For the text-containing cell, return its midpoint in [X, Y] coordinate format. 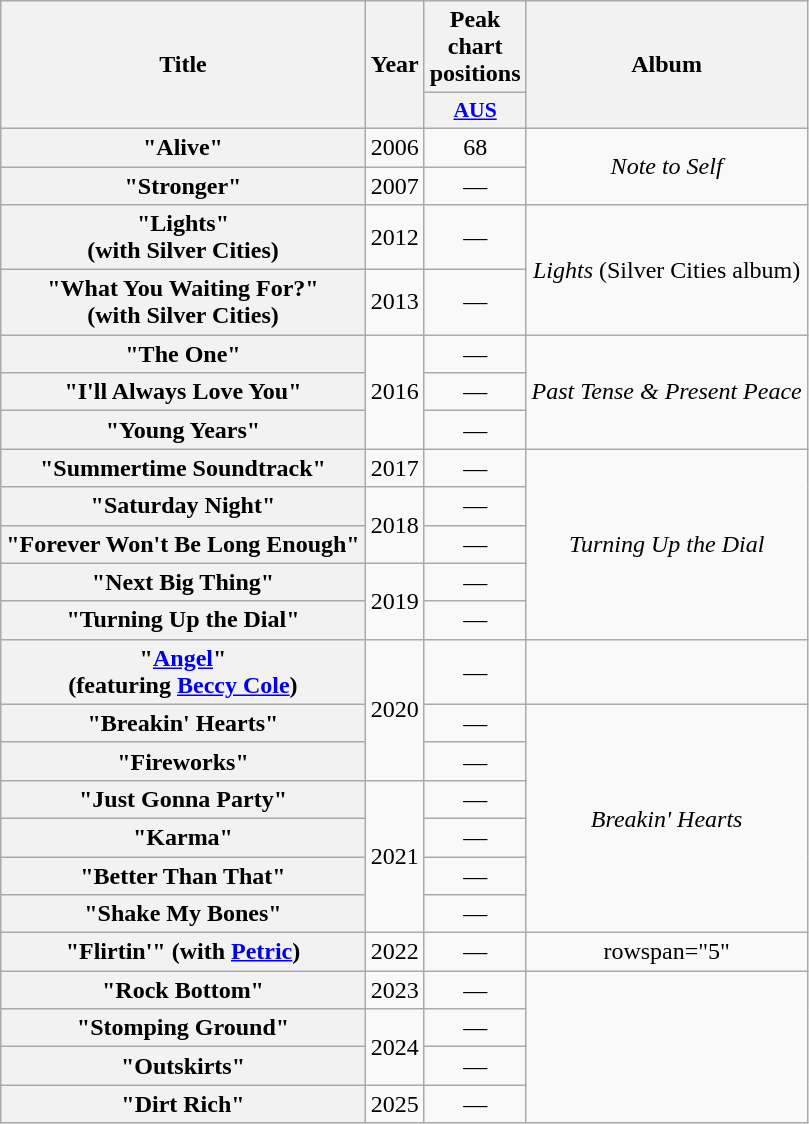
Peak chart positions [475, 47]
"What You Waiting For?"(with Silver Cities) [183, 302]
Past Tense & Present Peace [666, 392]
rowspan="5" [666, 952]
"Angel" (featuring Beccy Cole) [183, 672]
Album [666, 65]
"Dirt Rich" [183, 1104]
"Saturday Night" [183, 506]
Title [183, 65]
Year [394, 65]
"Just Gonna Party" [183, 799]
2018 [394, 525]
"Forever Won't Be Long Enough" [183, 544]
2021 [394, 856]
"Turning Up the Dial" [183, 620]
"Flirtin'" (with Petric) [183, 952]
2012 [394, 238]
"Young Years" [183, 430]
"Summertime Soundtrack" [183, 468]
"Stronger" [183, 185]
2016 [394, 392]
AUS [475, 111]
2022 [394, 952]
Turning Up the Dial [666, 544]
"Rock Bottom" [183, 990]
Note to Self [666, 166]
2019 [394, 601]
2025 [394, 1104]
"Lights"(with Silver Cities) [183, 238]
2020 [394, 710]
Lights (Silver Cities album) [666, 270]
"Breakin' Hearts" [183, 723]
Breakin' Hearts [666, 818]
"The One" [183, 354]
"Alive" [183, 147]
"Stomping Ground" [183, 1028]
"Shake My Bones" [183, 914]
2024 [394, 1047]
2006 [394, 147]
68 [475, 147]
"Better Than That" [183, 875]
"I'll Always Love You" [183, 392]
2013 [394, 302]
"Fireworks" [183, 761]
2007 [394, 185]
"Next Big Thing" [183, 582]
2023 [394, 990]
"Outskirts" [183, 1066]
2017 [394, 468]
"Karma" [183, 837]
